Return the (x, y) coordinate for the center point of the cell that contains the specified text.  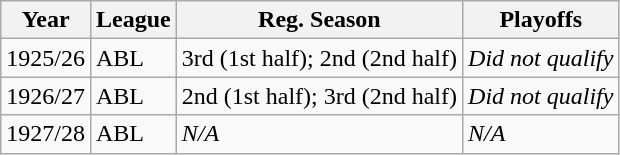
1925/26 (46, 58)
1927/28 (46, 134)
Reg. Season (319, 20)
Year (46, 20)
Playoffs (541, 20)
3rd (1st half); 2nd (2nd half) (319, 58)
1926/27 (46, 96)
2nd (1st half); 3rd (2nd half) (319, 96)
League (133, 20)
